Output the [x, y] coordinate of the center of the cell containing the given text.  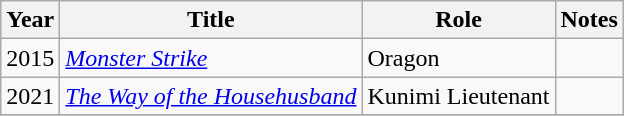
Monster Strike [211, 58]
Kunimi Lieutenant [458, 96]
Oragon [458, 58]
Notes [589, 20]
Role [458, 20]
2015 [30, 58]
2021 [30, 96]
Year [30, 20]
The Way of the Househusband [211, 96]
Title [211, 20]
